Return the (x, y) coordinate for the center point of the cell that contains the specified text.  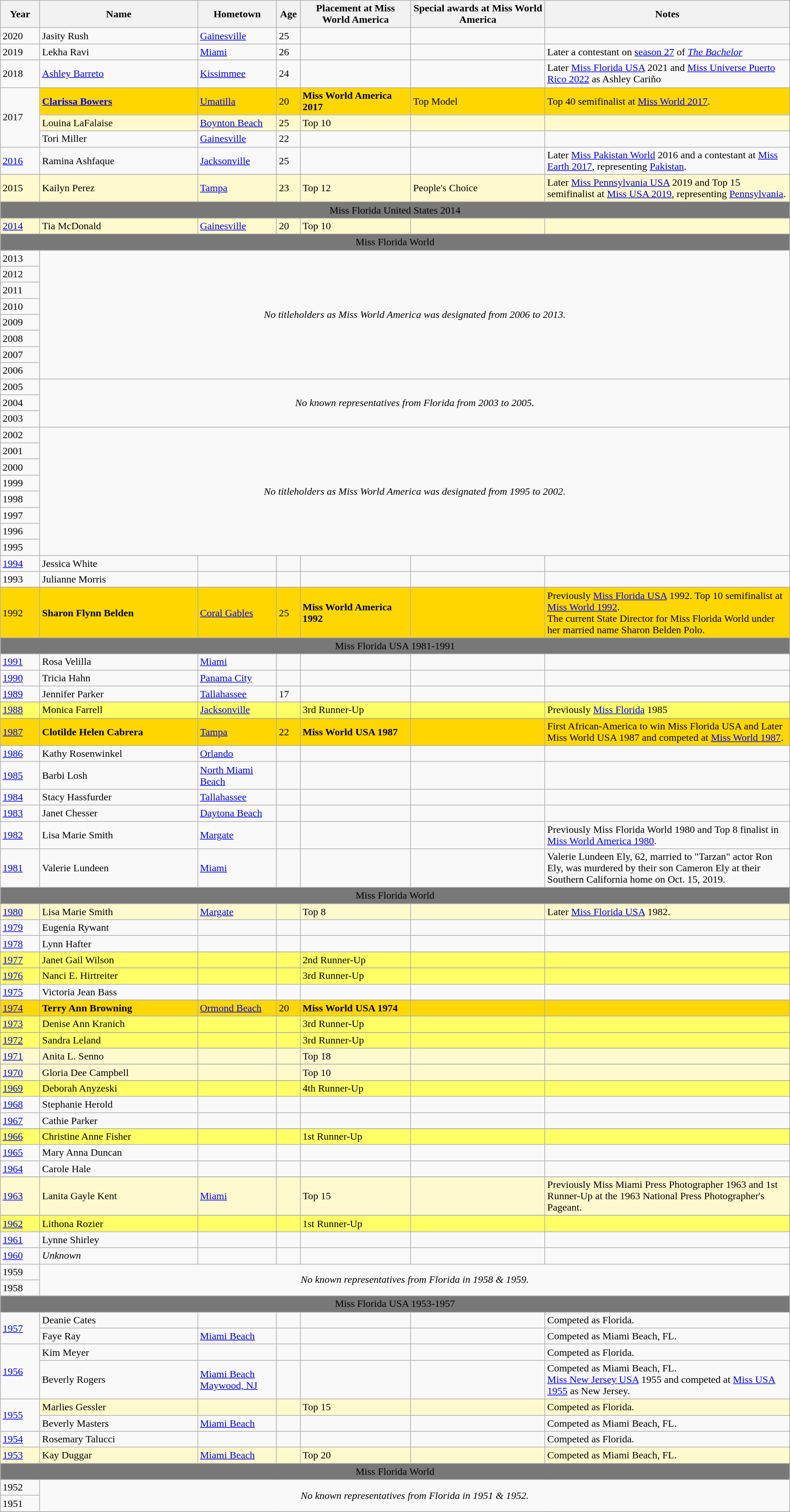
26 (288, 52)
No known representatives from Florida in 1951 & 1952. (414, 1496)
Miss World America 2017 (355, 101)
1983 (20, 813)
Coral Gables (237, 613)
Year (20, 14)
Lynne Shirley (119, 1240)
Jessica White (119, 564)
2017 (20, 117)
Faye Ray (119, 1336)
1968 (20, 1104)
Top 8 (355, 912)
Lekha Ravi (119, 52)
1999 (20, 483)
2012 (20, 274)
Lanita Gayle Kent (119, 1196)
1964 (20, 1169)
Kathy Rosenwinkel (119, 753)
First African-America to win Miss Florida USA and Later Miss World USA 1987 and competed at Miss World 1987. (667, 732)
1966 (20, 1137)
2020 (20, 36)
2006 (20, 371)
1959 (20, 1272)
Deborah Anyzeski (119, 1088)
Victoria Jean Bass (119, 992)
Clarissa Bowers (119, 101)
1984 (20, 797)
1990 (20, 678)
Monica Farrell (119, 710)
Age (288, 14)
Janet Gail Wilson (119, 960)
Later Miss Pennsylvania USA 2019 and Top 15 semifinalist at Miss USA 2019, representing Pennsylvania. (667, 188)
No titleholders as Miss World America was designated from 1995 to 2002. (414, 491)
1972 (20, 1040)
Valerie Lundeen Ely, 62, married to "Tarzan" actor Ron Ely, was murdered by their son Cameron Ely at their Southern California home on Oct. 15, 2019. (667, 868)
Eugenia Rywant (119, 928)
Stacy Hassfurder (119, 797)
1976 (20, 976)
1971 (20, 1056)
Denise Ann Kranich (119, 1024)
Tia McDonald (119, 226)
Top 20 (355, 1455)
Top Model (478, 101)
Special awards at Miss World America (478, 14)
Beverly Rogers (119, 1379)
Miss Florida USA 1981-1991 (395, 646)
Nanci E. Hirtreiter (119, 976)
1997 (20, 515)
Miss Florida USA 1953-1957 (395, 1304)
1979 (20, 928)
1992 (20, 613)
Umatilla (237, 101)
2001 (20, 451)
Tricia Hahn (119, 678)
1969 (20, 1088)
1957 (20, 1328)
Christine Anne Fisher (119, 1137)
Unknown (119, 1256)
Later Miss Pakistan World 2016 and a contestant at Miss Earth 2017, representing Pakistan. (667, 160)
Stephanie Herold (119, 1104)
Previously Miss Florida World 1980 and Top 8 finalist in Miss World America 1980. (667, 835)
Orlando (237, 753)
1993 (20, 580)
1961 (20, 1240)
Ormond Beach (237, 1008)
Beverly Masters (119, 1423)
People's Choice (478, 188)
1960 (20, 1256)
Notes (667, 14)
1991 (20, 662)
1980 (20, 912)
Previously Miss Miami Press Photographer 1963 and 1st Runner-Up at the 1963 National Press Photographer's Pageant. (667, 1196)
Clotilde Helen Cabrera (119, 732)
2018 (20, 73)
2011 (20, 290)
1978 (20, 944)
Marlies Gessler (119, 1407)
2016 (20, 160)
1985 (20, 775)
Deanie Cates (119, 1320)
Lithona Rozier (119, 1224)
1994 (20, 564)
Sandra Leland (119, 1040)
Previously Miss Florida 1985 (667, 710)
Kim Meyer (119, 1352)
Lynn Hafter (119, 944)
1963 (20, 1196)
Carole Hale (119, 1169)
4th Runner-Up (355, 1088)
2019 (20, 52)
Kailyn Perez (119, 188)
1974 (20, 1008)
Later Miss Florida USA 2021 and Miss Universe Puerto Rico 2022 as Ashley Cariño (667, 73)
Ramina Ashfaque (119, 160)
Top 12 (355, 188)
Rosemary Talucci (119, 1439)
1998 (20, 499)
Later a contestant on season 27 of The Bachelor (667, 52)
Miss Florida United States 2014 (395, 210)
2014 (20, 226)
Name (119, 14)
1982 (20, 835)
Top 18 (355, 1056)
North Miami Beach (237, 775)
Gloria Dee Campbell (119, 1072)
No titleholders as Miss World America was designated from 2006 to 2013. (414, 314)
Daytona Beach (237, 813)
Competed as Miami Beach, FL.Miss New Jersey USA 1955 and competed at Miss USA 1955 as New Jersey. (667, 1379)
Miss World America 1992 (355, 613)
Jennifer Parker (119, 694)
2002 (20, 435)
2000 (20, 467)
No known representatives from Florida in 1958 & 1959. (414, 1280)
2013 (20, 258)
2005 (20, 387)
2008 (20, 339)
Barbi Losh (119, 775)
Later Miss Florida USA 1982. (667, 912)
1977 (20, 960)
No known representatives from Florida from 2003 to 2005. (414, 403)
Top 40 semifinalist at Miss World 2017. (667, 101)
1975 (20, 992)
Miss World USA 1987 (355, 732)
1987 (20, 732)
1962 (20, 1224)
1967 (20, 1121)
1954 (20, 1439)
1986 (20, 753)
Ashley Barreto (119, 73)
1953 (20, 1455)
1973 (20, 1024)
Boynton Beach (237, 123)
24 (288, 73)
2009 (20, 322)
Sharon Flynn Belden (119, 613)
1995 (20, 547)
2004 (20, 403)
Cathie Parker (119, 1121)
1955 (20, 1415)
Terry Ann Browning (119, 1008)
1958 (20, 1288)
Kay Duggar (119, 1455)
Rosa Velilla (119, 662)
Kissimmee (237, 73)
Panama City (237, 678)
1952 (20, 1488)
1989 (20, 694)
Miami BeachMaywood, NJ (237, 1379)
1965 (20, 1153)
1996 (20, 531)
2003 (20, 419)
2015 (20, 188)
1970 (20, 1072)
1956 (20, 1371)
2010 (20, 306)
Hometown (237, 14)
17 (288, 694)
Valerie Lundeen (119, 868)
1988 (20, 710)
2nd Runner-Up (355, 960)
Janet Chesser (119, 813)
Miss World USA 1974 (355, 1008)
Julianne Morris (119, 580)
Jasity Rush (119, 36)
2007 (20, 355)
Placement at Miss World America (355, 14)
Louina LaFalaise (119, 123)
Mary Anna Duncan (119, 1153)
1951 (20, 1504)
1981 (20, 868)
Tori Miller (119, 139)
23 (288, 188)
Anita L. Senno (119, 1056)
